From the cell containing the given text, extract its center point as (x, y) coordinate. 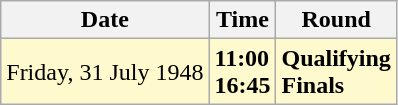
Round (336, 20)
11:0016:45 (242, 72)
Time (242, 20)
Friday, 31 July 1948 (105, 72)
Date (105, 20)
QualifyingFinals (336, 72)
